Provide the [x, y] coordinate of the cell's center where the given text is located.  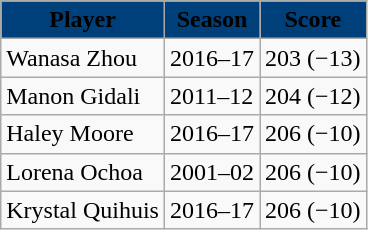
2001–02 [212, 172]
Haley Moore [83, 134]
204 (−12) [314, 96]
Season [212, 20]
Player [83, 20]
2011–12 [212, 96]
Manon Gidali [83, 96]
203 (−13) [314, 58]
Wanasa Zhou [83, 58]
Krystal Quihuis [83, 210]
Lorena Ochoa [83, 172]
Score [314, 20]
